Output the (X, Y) coordinate of the center of the cell containing the given text.  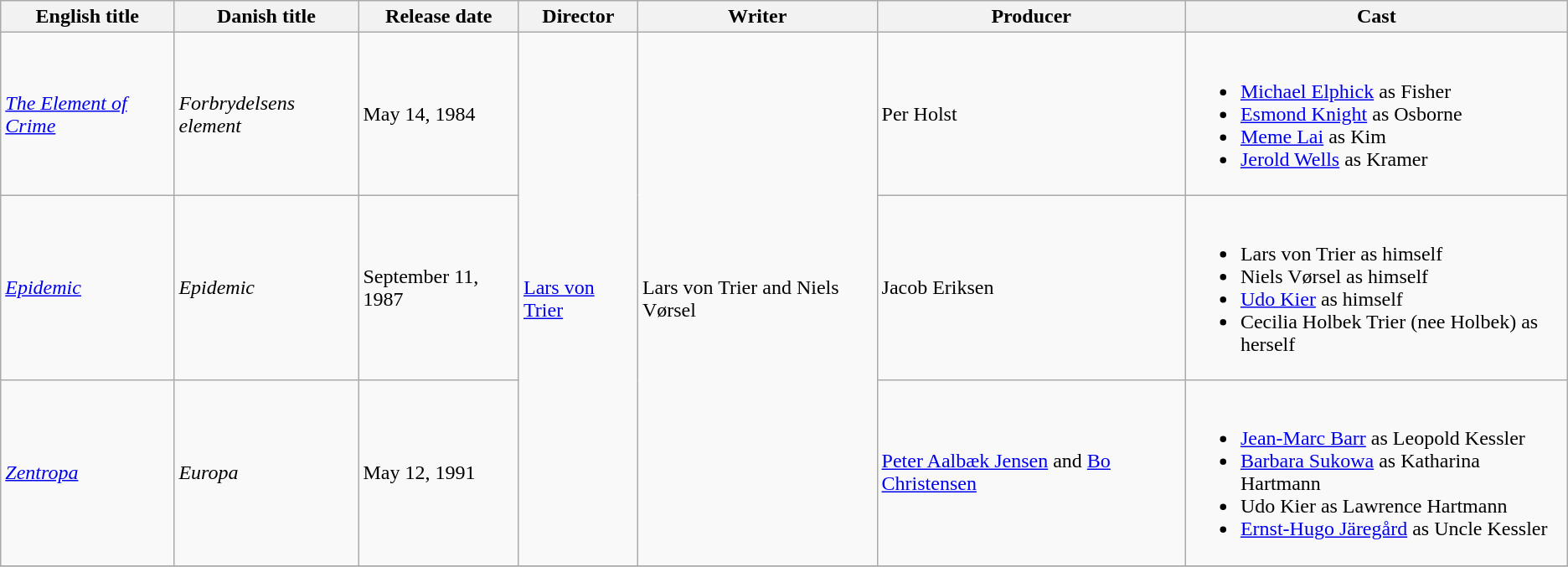
Per Holst (1031, 114)
September 11, 1987 (439, 288)
May 14, 1984 (439, 114)
Writer (757, 17)
Producer (1031, 17)
Cast (1376, 17)
May 12, 1991 (439, 472)
Michael Elphick as FisherEsmond Knight as OsborneMeme Lai as KimJerold Wells as Kramer (1376, 114)
Jean-Marc Barr as Leopold KesslerBarbara Sukowa as Katharina HartmannUdo Kier as Lawrence HartmannErnst-Hugo Järegård as Uncle Kessler (1376, 472)
Jacob Eriksen (1031, 288)
The Element of Crime (87, 114)
Danish title (266, 17)
Release date (439, 17)
English title (87, 17)
Peter Aalbæk Jensen and Bo Christensen (1031, 472)
Lars von Trier and Niels Vørsel (757, 299)
Europa (266, 472)
Zentropa (87, 472)
Forbrydelsens element (266, 114)
Lars von Trier as himselfNiels Vørsel as himselfUdo Kier as himselfCecilia Holbek Trier (nee Holbek) as herself (1376, 288)
Director (578, 17)
Lars von Trier (578, 299)
